Identify which cell holds the provided text, then report its [X, Y] central coordinate. 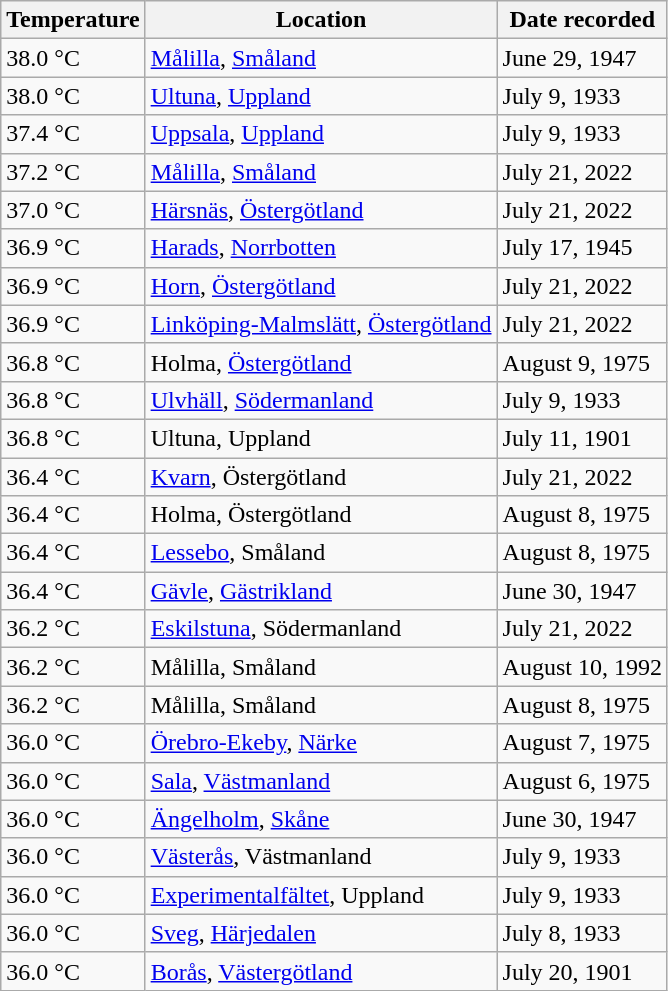
Eskilstuna, Södermanland [321, 629]
Harads, Norrbotten [321, 248]
July 11, 1901 [582, 438]
Linköping-Malmslätt, Östergötland [321, 324]
Uppsala, Uppland [321, 134]
Härsnäs, Östergötland [321, 210]
August 7, 1975 [582, 743]
Lessebo, Småland [321, 553]
Date recorded [582, 20]
July 20, 1901 [582, 971]
July 8, 1933 [582, 933]
Örebro-Ekeby, Närke [321, 743]
Experimentalfältet, Uppland [321, 895]
Location [321, 20]
August 6, 1975 [582, 781]
June 29, 1947 [582, 58]
Ulvhäll, Södermanland [321, 400]
Gävle, Gästrikland [321, 591]
37.0 °C [73, 210]
Temperature [73, 20]
Horn, Östergötland [321, 286]
August 9, 1975 [582, 362]
Västerås, Västmanland [321, 857]
Sala, Västmanland [321, 781]
August 10, 1992 [582, 667]
Sveg, Härjedalen [321, 933]
37.4 °C [73, 134]
Borås, Västergötland [321, 971]
July 17, 1945 [582, 248]
37.2 °C [73, 172]
Ängelholm, Skåne [321, 819]
Kvarn, Östergötland [321, 477]
